Output the [X, Y] coordinate of the center of the cell containing the given text.  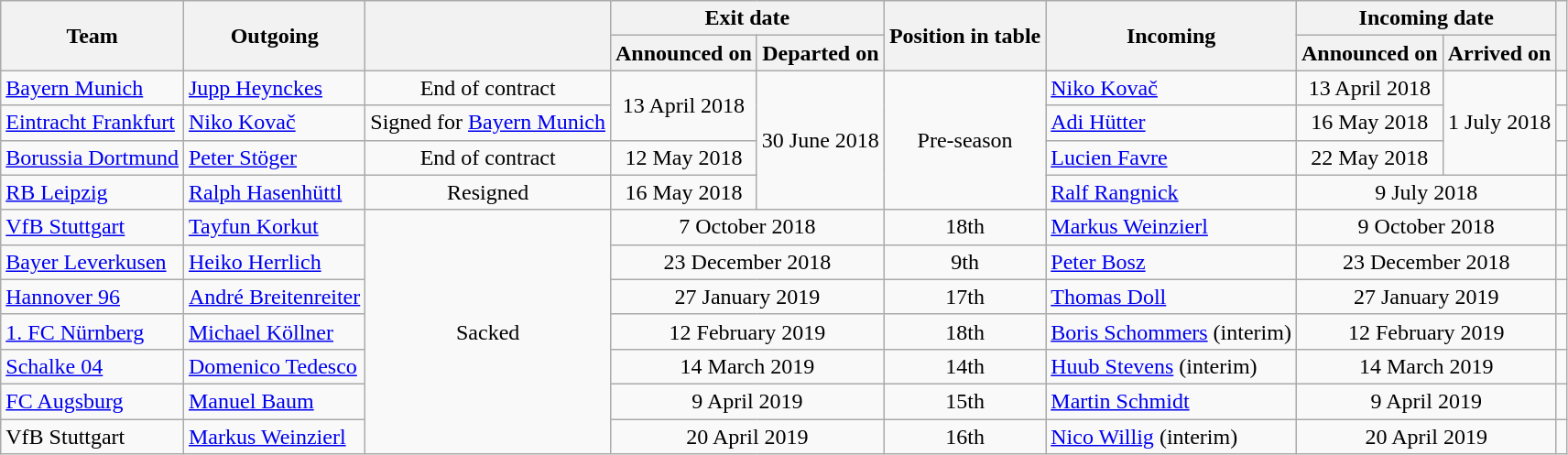
Nico Willig (interim) [1171, 437]
Manuel Baum [274, 401]
Ralph Hasenhüttl [274, 192]
22 May 2018 [1369, 157]
Eintracht Frankfurt [93, 123]
1 July 2018 [1499, 123]
FC Augsburg [93, 401]
7 October 2018 [747, 227]
Adi Hütter [1171, 123]
1. FC Nürnberg [93, 331]
Exit date [747, 18]
Martin Schmidt [1171, 401]
Position in table [964, 36]
Ralf Rangnick [1171, 192]
Arrived on [1499, 53]
12 May 2018 [683, 157]
15th [964, 401]
Departed on [821, 53]
Sacked [488, 331]
Peter Bosz [1171, 262]
9 October 2018 [1426, 227]
9th [964, 262]
Michael Köllner [274, 331]
Incoming [1171, 36]
Bayern Munich [93, 88]
Signed for Bayern Munich [488, 123]
30 June 2018 [821, 140]
André Breitenreiter [274, 297]
Bayer Leverkusen [93, 262]
Jupp Heynckes [274, 88]
Huub Stevens (interim) [1171, 366]
Boris Schommers (interim) [1171, 331]
9 July 2018 [1426, 192]
Outgoing [274, 36]
Schalke 04 [93, 366]
Incoming date [1426, 18]
16th [964, 437]
Tayfun Korkut [274, 227]
Domenico Tedesco [274, 366]
Thomas Doll [1171, 297]
Pre-season [964, 140]
Team [93, 36]
Borussia Dortmund [93, 157]
Resigned [488, 192]
Lucien Favre [1171, 157]
RB Leipzig [93, 192]
Peter Stöger [274, 157]
Heiko Herrlich [274, 262]
14th [964, 366]
17th [964, 297]
Hannover 96 [93, 297]
